Determine the [X, Y] coordinate at the center of the cell enclosing the given text.  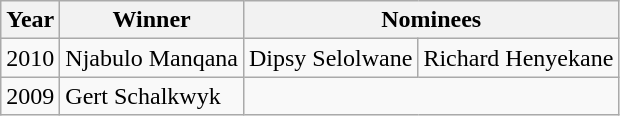
Gert Schalkwyk [152, 96]
Nominees [430, 20]
Richard Henyekane [518, 58]
Dipsy Selolwane [330, 58]
2009 [30, 96]
Year [30, 20]
2010 [30, 58]
Winner [152, 20]
Njabulo Manqana [152, 58]
